Search for the cell housing the specified text and yield its [X, Y] center coordinate. 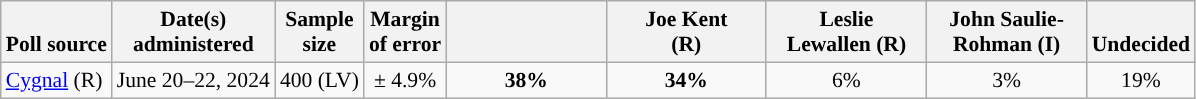
June 20–22, 2024 [194, 80]
± 4.9% [405, 80]
Cygnal (R) [56, 80]
Undecided [1141, 32]
Samplesize [320, 32]
Marginof error [405, 32]
Date(s)administered [194, 32]
3% [1007, 80]
Joe Kent(R) [686, 32]
LeslieLewallen (R) [846, 32]
38% [526, 80]
6% [846, 80]
Poll source [56, 32]
400 (LV) [320, 80]
John Saulie-Rohman (I) [1007, 32]
34% [686, 80]
19% [1141, 80]
